Locate the cell with the specified text and output its (x, y) center coordinate. 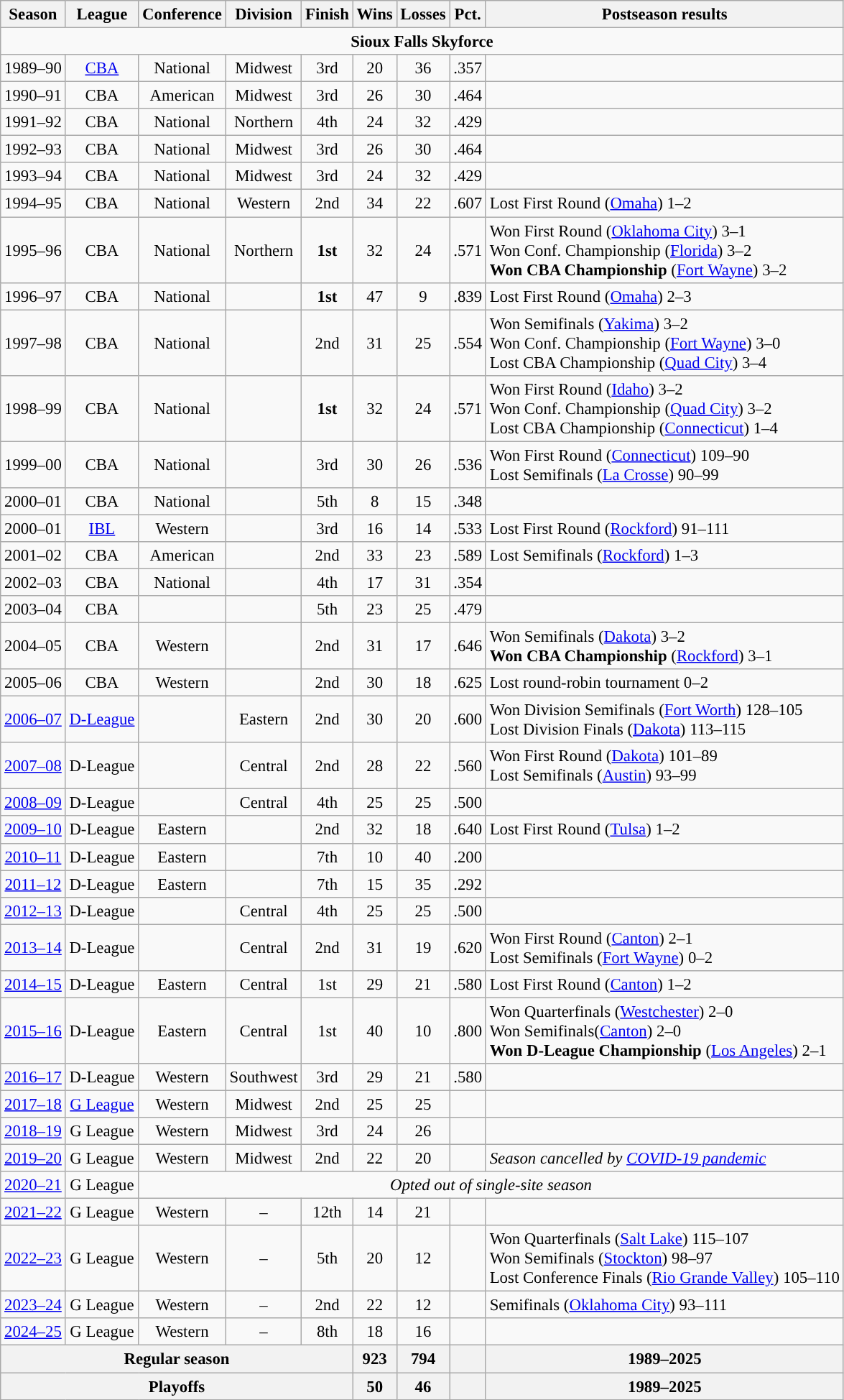
.839 (468, 296)
2017–18 (33, 1104)
2001–02 (33, 556)
Lost Semifinals (Rockford) 1–3 (664, 556)
.640 (468, 830)
2012–13 (33, 911)
36 (423, 68)
8 (375, 502)
2014–15 (33, 985)
Sioux Falls Skyforce (422, 42)
.354 (468, 582)
League (102, 14)
.200 (468, 857)
35 (423, 884)
.620 (468, 947)
.292 (468, 884)
33 (375, 556)
50 (375, 1386)
1989–90 (33, 68)
34 (375, 203)
Won First Round (Idaho) 3–2 Won Conf. Championship (Quad City) 3–2 Lost CBA Championship (Connecticut) 1–4 (664, 408)
Pct. (468, 14)
923 (375, 1359)
Lost First Round (Tulsa) 1–2 (664, 830)
Won Quarterfinals (Westchester) 2–0Won Semifinals(Canton) 2–0Won D-League Championship (Los Angeles) 2–1 (664, 1031)
.348 (468, 502)
2020–21 (33, 1185)
.554 (468, 343)
12th (328, 1212)
.589 (468, 556)
1991–92 (33, 122)
.536 (468, 464)
.533 (468, 528)
28 (375, 766)
2005–06 (33, 683)
Playoffs (177, 1386)
.800 (468, 1031)
2007–08 (33, 766)
.357 (468, 68)
Wins (375, 14)
Semifinals (Oklahoma City) 93–111 (664, 1305)
2024–25 (33, 1332)
1999–00 (33, 464)
2015–16 (33, 1031)
2002–03 (33, 582)
Season cancelled by COVID-19 pandemic (664, 1159)
.600 (468, 720)
47 (375, 296)
2023–24 (33, 1305)
Won Quarterfinals (Salt Lake) 115–107Won Semifinals (Stockton) 98–97Lost Conference Finals (Rio Grande Valley) 105–110 (664, 1258)
1990–91 (33, 96)
2013–14 (33, 947)
Won Semifinals (Dakota) 3–2 Won CBA Championship (Rockford) 3–1 (664, 647)
1996–97 (33, 296)
2009–10 (33, 830)
2011–12 (33, 884)
Southwest (264, 1077)
2019–20 (33, 1159)
Lost First Round (Rockford) 91–111 (664, 528)
Opted out of single-site season (491, 1185)
.560 (468, 766)
.646 (468, 647)
2018–19 (33, 1131)
1995–96 (33, 250)
2010–11 (33, 857)
Won First Round (Connecticut) 109–90 Lost Semifinals (La Crosse) 90–99 (664, 464)
1992–93 (33, 149)
Lost First Round (Omaha) 1–2 (664, 203)
1994–95 (33, 203)
794 (423, 1359)
Postseason results (664, 14)
Won First Round (Oklahoma City) 3–1 Won Conf. Championship (Florida) 3–2 Won CBA Championship (Fort Wayne) 3–2 (664, 250)
1998–99 (33, 408)
.479 (468, 609)
2016–17 (33, 1077)
9 (423, 296)
2006–07 (33, 720)
Lost round-robin tournament 0–2 (664, 683)
2022–23 (33, 1258)
1993–94 (33, 176)
Lost First Round (Omaha) 2–3 (664, 296)
2003–04 (33, 609)
2004–05 (33, 647)
46 (423, 1386)
.625 (468, 683)
Won Division Semifinals (Fort Worth) 128–105 Lost Division Finals (Dakota) 113–115 (664, 720)
Conference (182, 14)
Won First Round (Dakota) 101–89 Lost Semifinals (Austin) 93–99 (664, 766)
Lost First Round (Canton) 1–2 (664, 985)
2021–22 (33, 1212)
IBL (102, 528)
Finish (328, 14)
19 (423, 947)
Regular season (177, 1359)
Losses (423, 14)
Won First Round (Canton) 2–1 Lost Semifinals (Fort Wayne) 0–2 (664, 947)
Won Semifinals (Yakima) 3–2 Won Conf. Championship (Fort Wayne) 3–0 Lost CBA Championship (Quad City) 3–4 (664, 343)
1997–98 (33, 343)
8th (328, 1332)
Division (264, 14)
Season (33, 14)
2008–09 (33, 803)
.607 (468, 203)
